Scan for the cell matching the given text and deliver its [x, y] coordinate at center. 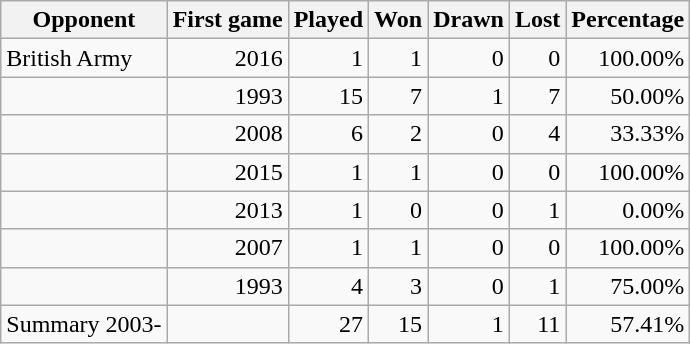
6 [328, 134]
57.41% [628, 324]
Opponent [84, 20]
Won [398, 20]
Summary 2003- [84, 324]
British Army [84, 58]
27 [328, 324]
33.33% [628, 134]
Played [328, 20]
Percentage [628, 20]
2013 [228, 210]
Drawn [469, 20]
3 [398, 286]
75.00% [628, 286]
2015 [228, 172]
2 [398, 134]
2016 [228, 58]
2007 [228, 248]
50.00% [628, 96]
2008 [228, 134]
First game [228, 20]
0.00% [628, 210]
11 [537, 324]
Lost [537, 20]
